Capture the cell that displays the provided text and extract its (X, Y) central coordinate. 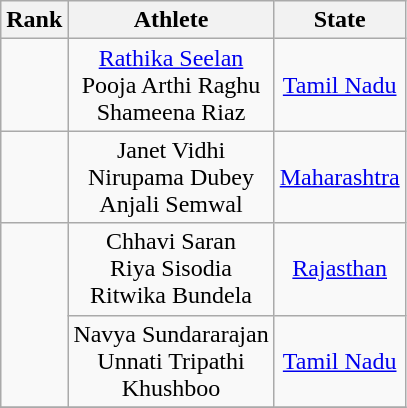
Athlete (171, 20)
Rathika SeelanPooja Arthi RaghuShameena Riaz (171, 85)
Maharashtra (340, 177)
State (340, 20)
Chhavi SaranRiya SisodiaRitwika Bundela (171, 269)
Rajasthan (340, 269)
Janet VidhiNirupama DubeyAnjali Semwal (171, 177)
Rank (34, 20)
Navya SundararajanUnnati TripathiKhushboo (171, 361)
